Scan for the cell matching the given text and deliver its (x, y) coordinate at center. 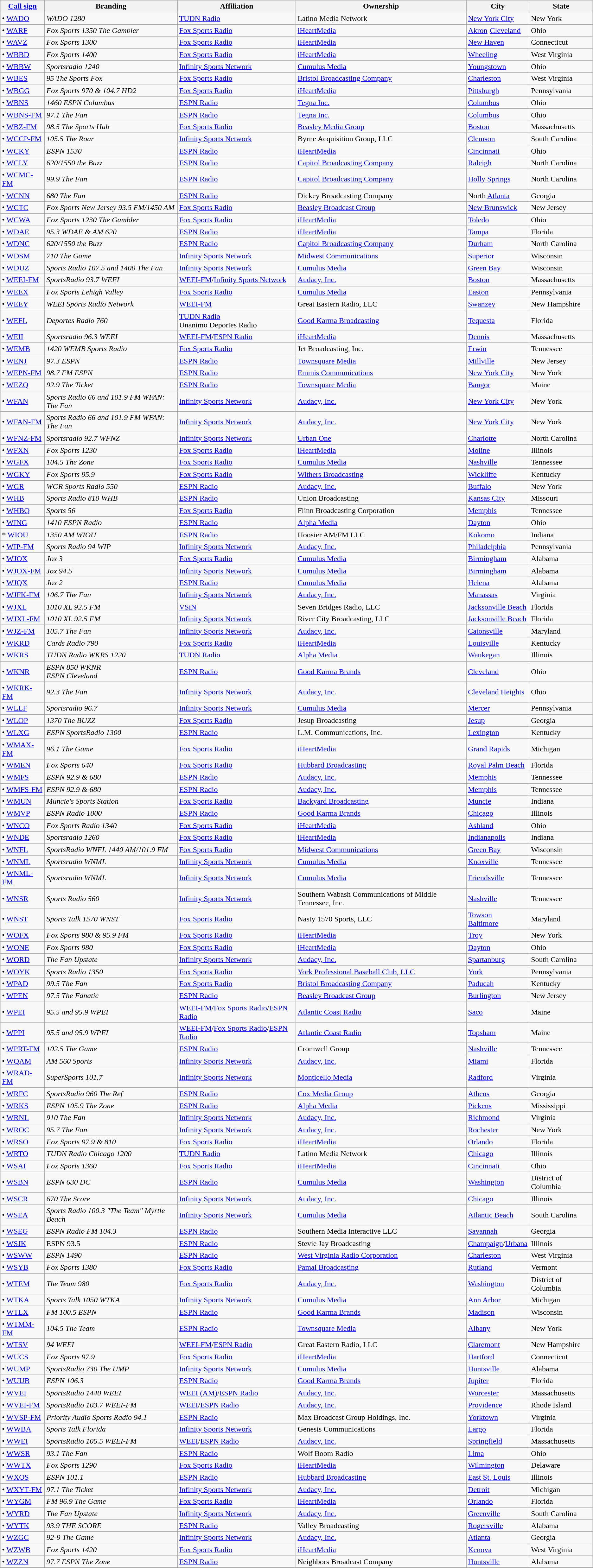
Fox Sports 1400 (111, 54)
• WTMM-FM (22, 1329)
• WEZQ (22, 385)
Athens (498, 1094)
• WNML (22, 862)
• WGR (22, 486)
Delaware (561, 1465)
• WWTX (22, 1465)
New Haven (498, 42)
Holly Springs (498, 179)
• WTLX (22, 1312)
Largo (498, 1429)
1460 ESPN Columbus (111, 103)
• WSBN (22, 1182)
• WRTO (22, 1154)
Sports Radio 107.5 and 1400 The Fan (111, 268)
Fox Sports 97.9 (111, 1357)
Atlanta (498, 1538)
Sports Talk 1050 WTKA (111, 1300)
• WWBA (22, 1429)
SportsRadio 1440 WEEI (111, 1393)
Nasty 1570 Sports, LLC (381, 919)
Good Karma Broadcasting (381, 320)
Fox Sports Lehigh Valley (111, 292)
ESPN 93.5 (111, 1243)
• WDAE (22, 232)
• WCTC (22, 208)
Buffalo (498, 486)
Pickens (498, 1106)
• WTSV (22, 1345)
Lexington (498, 732)
Union Broadcasting (381, 498)
• WJOX-FM (22, 571)
Vermont (561, 1268)
Sportsradio 96.3 WEEI (111, 337)
SportsRadio 960 The Ref (111, 1094)
Grand Rapids (498, 749)
Erwin (498, 349)
• WDSM (22, 256)
• WEFL (22, 320)
Sports Radio 810 WHB (111, 498)
Fox Sports 1230 (111, 450)
• WBBW (22, 66)
• WSYB (22, 1268)
92.3 The Fan (111, 692)
Sportsradio 92.7 WFNZ (111, 438)
Sportsradio 1260 (111, 838)
Fox Sports 1230 The Gambler (111, 220)
• WDUZ (22, 268)
• WEII (22, 337)
• WVEI-FM (22, 1405)
Hartford (498, 1357)
Cleveland (498, 671)
Paducah (498, 983)
98.5 The Sports Hub (111, 127)
105.7 The Fan (111, 631)
Jet Broadcasting, Inc. (381, 349)
Moline (498, 450)
Knoxville (498, 862)
Priority Audio Sports Radio 94.1 (111, 1417)
• WGKY (22, 474)
104.5 The Zone (111, 462)
Towson Baltimore (498, 919)
105.5 The Roar (111, 139)
Deportes Radio 760 (111, 320)
Fox Sports 1290 (111, 1465)
Sports Radio 560 (111, 899)
Wickliffe (498, 474)
Wilmington (498, 1465)
Charlotte (498, 438)
Genesis Communications (381, 1429)
96.1 The Game (111, 749)
Radford (498, 1077)
• WJFK-FM (22, 595)
• WZZN (22, 1562)
Wolf Boom Radio (381, 1453)
ESPN 1530 (111, 151)
State (561, 6)
River City Broadcasting, LLC (381, 619)
Cromwell Group (381, 1049)
Urban One (381, 438)
95.3 WDAE & AM 620 (111, 232)
93.9 THE SCORE (111, 1526)
Fox Sports 1360 (111, 1166)
• WENJ (22, 361)
Sportsradio 1240 (111, 66)
AM 560 Sports (111, 1061)
Sports 56 (111, 510)
Beasley Media Group (381, 127)
• WNSR (22, 899)
• WKRD (22, 643)
WGR Sports Radio 550 (111, 486)
• WBNS (22, 103)
104.5 The Team (111, 1329)
Fox Sports 97.9 & 810 (111, 1142)
Atlantic Beach (498, 1215)
• WRFC (22, 1094)
• WADO (22, 18)
Hoosier AM/FM LLC (381, 534)
Dickey Broadcasting Company (381, 196)
98.7 FM ESPN (111, 373)
Easton (498, 292)
• WPEN (22, 996)
SportsRadio 103.7 WEEI-FM (111, 1405)
• WKRK-FM (22, 692)
Helena (498, 583)
Superior (498, 256)
• WXOS (22, 1477)
ESPN 105.9 The Zone (111, 1106)
710 The Game (111, 256)
L.M. Communications, Inc. (381, 732)
SportsRadio WNFL 1440 AM/101.9 FM (111, 850)
• WBES (22, 79)
Flinn Broadcasting Corporation (381, 510)
• WEEY (22, 304)
VSiN (237, 607)
Seven Bridges Radio, LLC (381, 607)
92-9 The Game (111, 1538)
1350 AM WIOU (111, 534)
• WCKY (22, 151)
Branding (111, 6)
Pittsburgh (498, 91)
Jesup Broadcasting (381, 720)
Muncie (498, 801)
97.5 The Fanatic (111, 996)
Bangor (498, 385)
• WUUB (22, 1381)
ESPN 630 DC (111, 1182)
1370 The BUZZ (111, 720)
Muncie's Sports Station (111, 801)
TUDN Radio WKRS 1220 (111, 655)
Ashland (498, 825)
• WMAX-FM (22, 749)
SportsRadio 105.5 WEEI-FM (111, 1441)
1410 ESPN Radio (111, 522)
Fox Sports 95.9 (111, 474)
• WCWA (22, 220)
WEEI-FM/Infinity Sports Network (237, 280)
• WLXG (22, 732)
Durham (498, 244)
99.5 The Fan (111, 983)
• WEEX (22, 292)
• WNFL (22, 850)
Spartanburg (498, 959)
• WJZ-FM (22, 631)
Jupiter (498, 1381)
Rutland (498, 1268)
• WWEI (22, 1441)
• WPAD (22, 983)
Max Broadcast Group Holdings, Inc. (381, 1417)
• WOFX (22, 935)
SportsRadio 730 The UMP (111, 1369)
SportsRadio 93.7 WEEI (111, 280)
97.7 ESPN The Zone (111, 1562)
Fox Sports 1420 (111, 1550)
Clemson (498, 139)
• WNST (22, 919)
• WOYK (22, 971)
Indianapolis (498, 838)
FM 96.9 The Game (111, 1502)
Yorktown (498, 1417)
680 The Fan (111, 196)
• WAVZ (22, 42)
Fox Sports 980 & 95.9 FM (111, 935)
City (498, 6)
• WHBQ (22, 510)
• WRSO (22, 1142)
Mississippi (561, 1106)
• WKNR (22, 671)
Springfield (498, 1441)
• WIP-FM (22, 547)
• WCLY (22, 163)
Akron-Cleveland (498, 30)
Rhode Island (561, 1405)
Greenville (498, 1514)
Albany (498, 1329)
Youngstown (498, 66)
Sports Radio 94 WIP (111, 547)
Millville (498, 361)
Tequesta (498, 320)
Backyard Broadcasting (381, 801)
Fox Sports 1380 (111, 1268)
Valley Broadcasting (381, 1526)
Kansas City (498, 498)
• WHB (22, 498)
Troy (498, 935)
• WSCR (22, 1198)
• WUMP (22, 1369)
• WTKA (22, 1300)
ESPN 106.3 (111, 1381)
The Team 980 (111, 1284)
• WPRT-FM (22, 1049)
Jox 3 (111, 559)
Byrne Acquisition Group, LLC (381, 139)
• WFAN (22, 401)
• WPEI (22, 1012)
• WBGG (22, 91)
• WBBD (22, 54)
Jox 94.5 (111, 571)
Royal Palm Beach (498, 765)
97.1 The Fan (111, 115)
Kokomo (498, 534)
Burlington (498, 996)
Ann Arbor (498, 1300)
• WSEA (22, 1215)
• WFNZ-FM (22, 438)
• WJQX (22, 583)
FM 100.5 ESPN (111, 1312)
Richmond (498, 1118)
• WROC (22, 1130)
• WVEI (22, 1393)
• WSAI (22, 1166)
• WTEM (22, 1284)
• WMFS-FM (22, 789)
Savannah (498, 1231)
• WJXL (22, 607)
SuperSports 101.7 (111, 1077)
Cleveland Heights (498, 692)
• WCCP-FM (22, 139)
• WRKS (22, 1106)
Swanzey (498, 304)
Madison (498, 1312)
Raleigh (498, 163)
Call sign (22, 6)
Mercer (498, 708)
• WMEN (22, 765)
• WNML-FM (22, 878)
Rochester (498, 1130)
ESPN SportsRadio 1300 (111, 732)
TUDN Radio Unanimo Deportes Radio (237, 320)
York Professional Baseball Club, LLC (381, 971)
• WGFX (22, 462)
• WCMC-FM (22, 179)
Tampa (498, 232)
Champaign/Urbana (498, 1243)
93.1 The Fan (111, 1453)
Catonsville (498, 631)
Emmis Communications (381, 373)
WEEI-FM (237, 304)
• WNCO (22, 825)
• WUCS (22, 1357)
• WYTK (22, 1526)
ESPN 101.1 (111, 1477)
Monticello Media (381, 1077)
Waukegan (498, 655)
WEEI Sports Radio Network (111, 304)
• WING (22, 522)
• WRNL (22, 1118)
• WZGC (22, 1538)
Pamal Broadcasting (381, 1268)
99.9 The Fan (111, 179)
Providence (498, 1405)
ESPN Radio FM 104.3 (111, 1231)
• WJOX (22, 559)
• WONE (22, 947)
Withers Broadcasting (381, 474)
Cox Media Group (381, 1094)
Missouri (561, 498)
Philadelphia (498, 547)
• WSJK (22, 1243)
1420 WEMB Sports Radio (111, 349)
Wheeling (498, 54)
Sports Talk 1570 WNST (111, 919)
Fox Sports 1300 (111, 42)
Fox Sports 970 & 104.7 HD2 (111, 91)
670 The Score (111, 1198)
• WFAN-FM (22, 422)
Sportsradio 96.7 (111, 708)
ESPN 850 WKNRESPN Cleveland (111, 671)
Sports Talk Florida (111, 1429)
• WARF (22, 30)
• WWSR (22, 1453)
• WDNC (22, 244)
• WSEG (22, 1231)
North Atlanta (498, 196)
• WRAD-FM (22, 1077)
• WEEI-FM (22, 280)
92.9 The Ticket (111, 385)
Detroit (498, 1489)
910 The Fan (111, 1118)
Manassas (498, 595)
• WVSP-FM (22, 1417)
• WJXL-FM (22, 619)
Rogersville (498, 1526)
TUDN Radio Chicago 1200 (111, 1154)
• WPPI (22, 1033)
• WMFS (22, 777)
• WYRD (22, 1514)
97.3 ESPN (111, 361)
106.7 The Fan (111, 595)
Fox Sports Radio 1340 (111, 825)
ESPN 1490 (111, 1255)
East St. Louis (498, 1477)
Southern Wabash Communications of Middle Tennessee, Inc. (381, 899)
WADO 1280 (111, 18)
ESPN Radio 1000 (111, 813)
Jox 2 (111, 583)
Sports Radio 1350 (111, 971)
• WBNS-FM (22, 115)
• WNDE (22, 838)
• WQAM (22, 1061)
Fox Sports 640 (111, 765)
• WORD (22, 959)
Fox Sports 1350 The Gambler (111, 30)
New Brunswick (498, 208)
Dennis (498, 337)
Sports Radio 100.3 "The Team" Myrtle Beach (111, 1215)
97.1 The Ticket (111, 1489)
Jesup (498, 720)
• WMUN (22, 801)
Miami (498, 1061)
102.5 The Game (111, 1049)
* WIOU (22, 534)
• WSWW (22, 1255)
• WYGM (22, 1502)
Toledo (498, 220)
Saco (498, 1012)
95 The Sports Fox (111, 79)
Fox Sports 980 (111, 947)
Topsham (498, 1033)
95.7 The Fan (111, 1130)
Fox Sports New Jersey 93.5 FM/1450 AM (111, 208)
Cards Radio 790 (111, 643)
WEEI (AM)/ESPN Radio (237, 1393)
• WLOP (22, 720)
Lima (498, 1453)
• WZWB (22, 1550)
• WXYT-FM (22, 1489)
Stevie Jay Broadcasting (381, 1243)
• WBZ-FM (22, 127)
• WKRS (22, 655)
Ownership (381, 6)
Neighbors Broadcast Company (381, 1562)
Kenova (498, 1550)
• WMVP (22, 813)
West Virginia Radio Corporation (381, 1255)
• WCNN (22, 196)
Claremont (498, 1345)
• WFXN (22, 450)
Southern Media Interactive LLC (381, 1231)
Louisville (498, 643)
• WLLF (22, 708)
94 WEEI (111, 1345)
Affiliation (237, 6)
York (498, 971)
• WEPN-FM (22, 373)
Worcester (498, 1393)
Friendsville (498, 878)
• WEMB (22, 349)
